Return [x, y] of the center of cell containing provided text 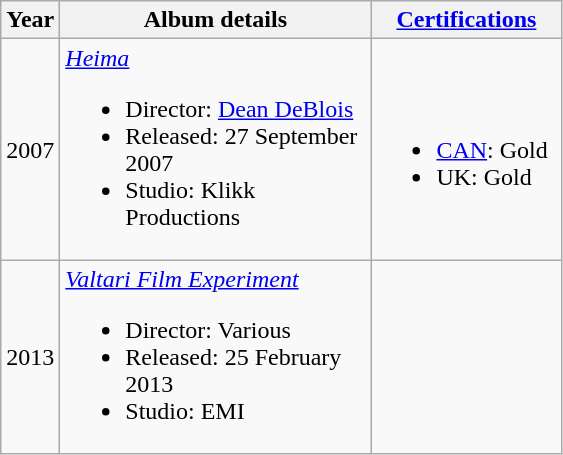
CAN: GoldUK: Gold [466, 150]
Album details [216, 20]
HeimaDirector: Dean DeBloisReleased: 27 September 2007Studio: Klikk Productions [216, 150]
Year [30, 20]
2013 [30, 357]
2007 [30, 150]
Certifications [466, 20]
Valtari Film ExperimentDirector: VariousReleased: 25 February 2013Studio: EMI [216, 357]
